Extract the [x, y] coordinate from the center of the cell holding the provided text.  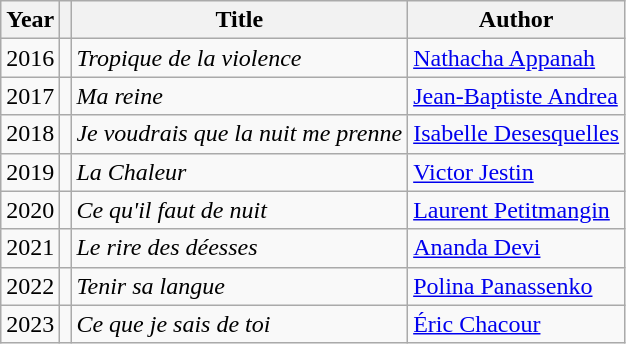
Éric Chacour [516, 324]
Year [30, 20]
Tenir sa langue [240, 286]
Laurent Petitmangin [516, 210]
2020 [30, 210]
2023 [30, 324]
Polina Panassenko [516, 286]
2016 [30, 58]
Author [516, 20]
Tropique de la violence [240, 58]
2018 [30, 134]
Nathacha Appanah [516, 58]
La Chaleur [240, 172]
Ce que je sais de toi [240, 324]
2022 [30, 286]
Title [240, 20]
2017 [30, 96]
Jean-Baptiste Andrea [516, 96]
Ma reine [240, 96]
Victor Jestin [516, 172]
Le rire des déesses [240, 248]
Isabelle Desesquelles [516, 134]
2021 [30, 248]
Ce qu'il faut de nuit [240, 210]
2019 [30, 172]
Je voudrais que la nuit me prenne [240, 134]
Ananda Devi [516, 248]
